Extract the [x, y] coordinate from the center of the cell holding the provided text.  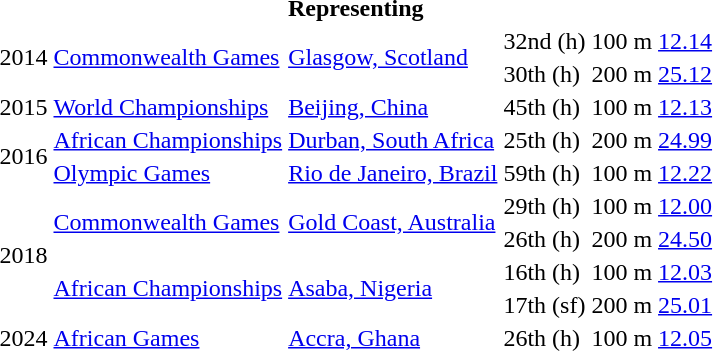
16th (h) [544, 272]
Gold Coast, Australia [393, 222]
29th (h) [544, 206]
Glasgow, Scotland [393, 58]
25th (h) [544, 140]
26th (h) [544, 239]
59th (h) [544, 173]
Beijing, China [393, 107]
Rio de Janeiro, Brazil [393, 173]
32nd (h) [544, 41]
Durban, South Africa [393, 140]
45th (h) [544, 107]
Asaba, Nigeria [393, 288]
17th (sf) [544, 305]
World Championships [168, 107]
Olympic Games [168, 173]
30th (h) [544, 74]
